Determine the (x, y) coordinate at the center of the cell enclosing the given text.  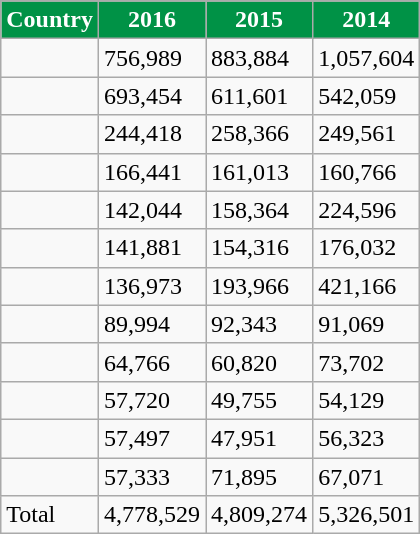
142,044 (152, 210)
224,596 (366, 210)
57,720 (152, 400)
1,057,604 (366, 58)
421,166 (366, 286)
542,059 (366, 96)
71,895 (260, 477)
57,497 (152, 438)
756,989 (152, 58)
64,766 (152, 362)
92,343 (260, 324)
611,601 (260, 96)
Country (50, 20)
2014 (366, 20)
158,364 (260, 210)
4,778,529 (152, 515)
60,820 (260, 362)
693,454 (152, 96)
244,418 (152, 134)
258,366 (260, 134)
89,994 (152, 324)
176,032 (366, 248)
160,766 (366, 172)
47,951 (260, 438)
91,069 (366, 324)
2015 (260, 20)
883,884 (260, 58)
141,881 (152, 248)
73,702 (366, 362)
154,316 (260, 248)
54,129 (366, 400)
161,013 (260, 172)
56,323 (366, 438)
5,326,501 (366, 515)
67,071 (366, 477)
4,809,274 (260, 515)
193,966 (260, 286)
166,441 (152, 172)
Total (50, 515)
136,973 (152, 286)
249,561 (366, 134)
2016 (152, 20)
57,333 (152, 477)
49,755 (260, 400)
